From the cell containing the given text, extract its center point as (x, y) coordinate. 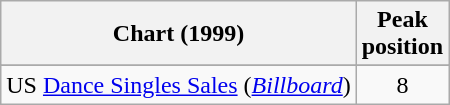
US Dance Singles Sales (Billboard) (178, 85)
Chart (1999) (178, 34)
8 (402, 85)
Peakposition (402, 34)
